Determine the [x, y] coordinate at the center of the cell enclosing the given text.  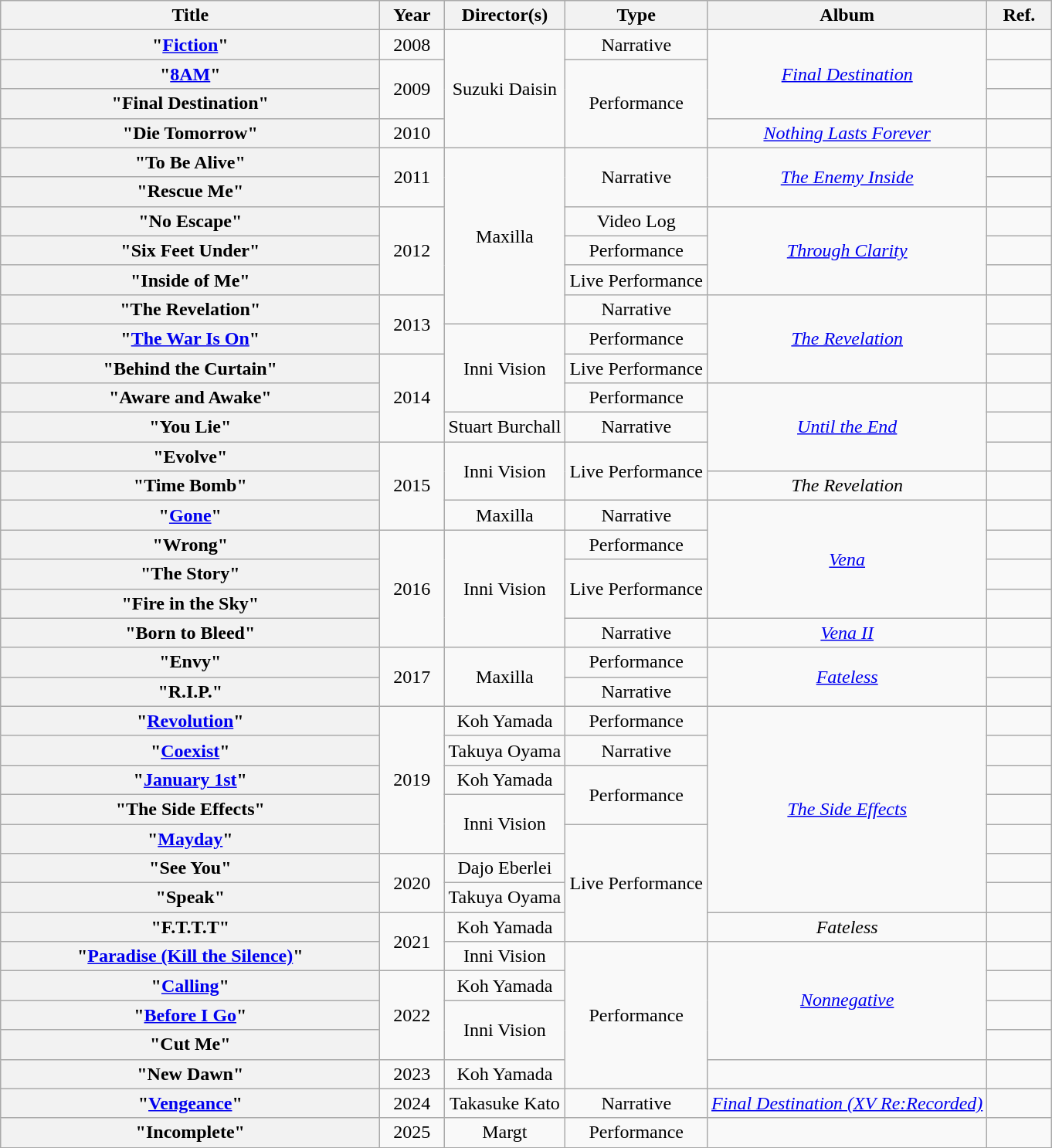
Final Destination [847, 74]
2024 [412, 1103]
2009 [412, 89]
Nonnegative [847, 1000]
"The Side Effects" [190, 809]
"Time Bomb" [190, 486]
2015 [412, 486]
Album [847, 15]
"Rescue Me" [190, 192]
"Behind the Curtain" [190, 369]
"R.I.P." [190, 691]
Video Log [636, 221]
Stuart Burchall [505, 427]
"You Lie" [190, 427]
"The War Is On" [190, 338]
Suzuki Daisin [505, 89]
Type [636, 15]
Margt [505, 1133]
"Revolution" [190, 721]
Nothing Lasts Forever [847, 133]
2008 [412, 45]
2021 [412, 942]
Director(s) [505, 15]
2012 [412, 250]
Ref. [1020, 15]
2016 [412, 589]
Year [412, 15]
The Enemy Inside [847, 177]
Title [190, 15]
2010 [412, 133]
"Aware and Awake" [190, 398]
2025 [412, 1133]
2014 [412, 398]
"See You" [190, 868]
Vena [847, 559]
"Fire in the Sky" [190, 603]
2013 [412, 324]
2020 [412, 883]
"Six Feet Under" [190, 250]
2022 [412, 1015]
"Envy" [190, 662]
"Incomplete" [190, 1133]
"Speak" [190, 898]
"Inside of Me" [190, 280]
"The Story" [190, 574]
"Born to Bleed" [190, 633]
Until the End [847, 427]
"New Dawn" [190, 1074]
Takasuke Kato [505, 1103]
"Before I Go" [190, 1015]
"Wrong" [190, 545]
"Paradise (Kill the Silence)" [190, 956]
"Calling" [190, 986]
2011 [412, 177]
"Coexist" [190, 750]
2023 [412, 1074]
"Mayday" [190, 838]
"No Escape" [190, 221]
"The Revelation" [190, 309]
Dajo Eberlei [505, 868]
Final Destination (XV Re:Recorded) [847, 1103]
"Die Tomorrow" [190, 133]
2017 [412, 677]
"January 1st" [190, 779]
Vena II [847, 633]
2019 [412, 779]
"Cut Me" [190, 1044]
The Side Effects [847, 809]
"Fiction" [190, 45]
"To Be Alive" [190, 162]
Through Clarity [847, 250]
"Gone" [190, 515]
"Final Destination" [190, 104]
"Evolve" [190, 457]
"8AM" [190, 74]
"F.T.T.T" [190, 927]
"Vengeance" [190, 1103]
